Provide the (X, Y) coordinate of the cell's center where the given text is located.  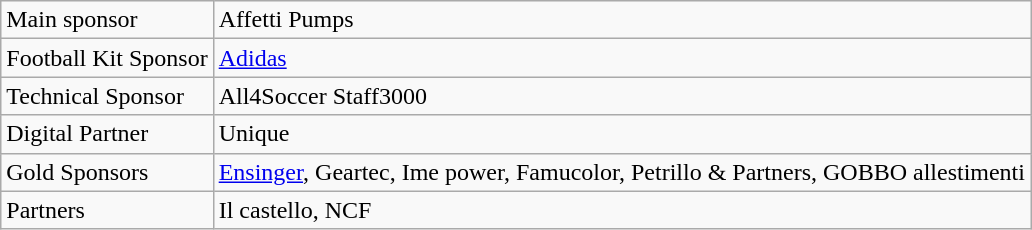
Il castello, NCF (622, 210)
Digital Partner (107, 134)
Affetti Pumps (622, 20)
Football Kit Sponsor (107, 58)
Main sponsor (107, 20)
Gold Sponsors (107, 172)
All4Soccer Staff3000 (622, 96)
Adidas (622, 58)
Unique (622, 134)
Ensinger, Geartec, Ime power, Famucolor, Petrillo & Partners, GOBBO allestimenti (622, 172)
Technical Sponsor (107, 96)
Partners (107, 210)
